Locate the cell with the specified text and output its (X, Y) center coordinate. 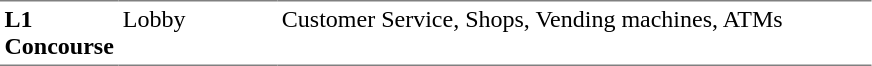
L1Concourse (59, 33)
Customer Service, Shops, Vending machines, ATMs (574, 33)
Lobby (198, 33)
